Return (x, y) of the center of cell containing provided text 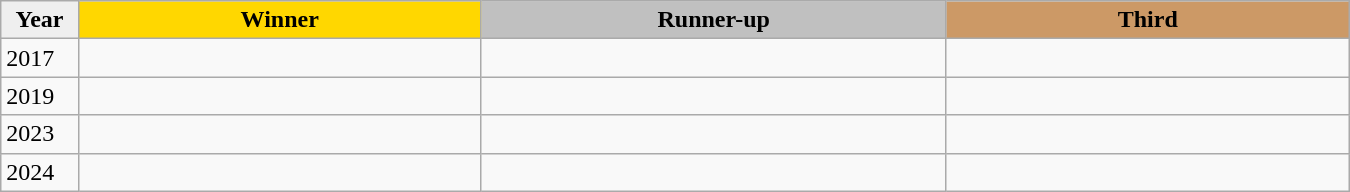
2023 (40, 134)
Year (40, 20)
Winner (280, 20)
2017 (40, 58)
Third (1148, 20)
2019 (40, 96)
2024 (40, 172)
Runner-up (714, 20)
